Extract the [x, y] coordinate from the center of the cell holding the provided text.  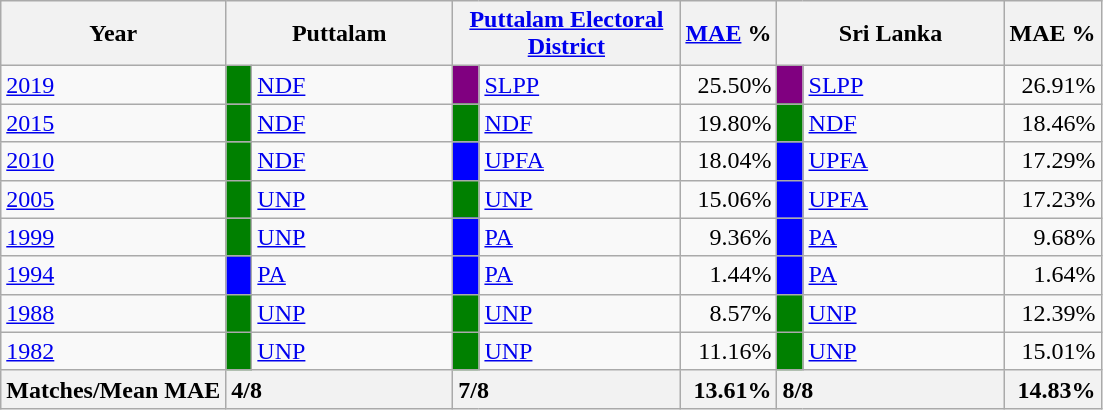
25.50% [728, 85]
11.16% [728, 351]
17.23% [1052, 199]
8.57% [728, 313]
Puttalam [340, 34]
17.29% [1052, 161]
1.64% [1052, 275]
1994 [114, 275]
18.46% [1052, 123]
Puttalam Electoral District [566, 34]
1988 [114, 313]
2019 [114, 85]
15.01% [1052, 351]
9.68% [1052, 237]
1999 [114, 237]
9.36% [728, 237]
13.61% [728, 389]
1.44% [728, 275]
Matches/Mean MAE [114, 389]
2010 [114, 161]
19.80% [728, 123]
2005 [114, 199]
26.91% [1052, 85]
Sri Lanka [890, 34]
1982 [114, 351]
12.39% [1052, 313]
15.06% [728, 199]
2015 [114, 123]
7/8 [566, 389]
18.04% [728, 161]
4/8 [340, 389]
8/8 [890, 389]
Year [114, 34]
14.83% [1052, 389]
